From the cell containing the given text, extract its center point as (X, Y) coordinate. 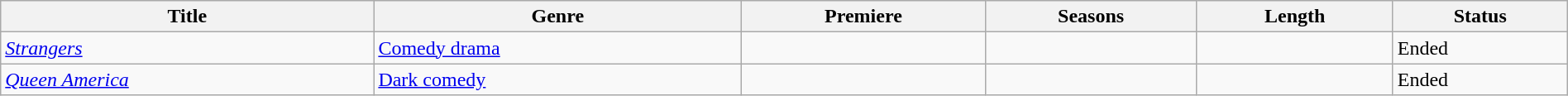
Comedy drama (557, 48)
Seasons (1091, 17)
Strangers (187, 48)
Queen America (187, 79)
Length (1295, 17)
Premiere (863, 17)
Dark comedy (557, 79)
Title (187, 17)
Status (1480, 17)
Genre (557, 17)
